Identify which cell holds the provided text, then report its (X, Y) central coordinate. 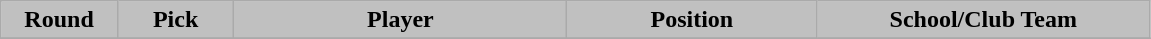
Pick (176, 20)
Round (60, 20)
Position (692, 20)
Player (400, 20)
School/Club Team (984, 20)
